Search for the cell housing the specified text and yield its [x, y] center coordinate. 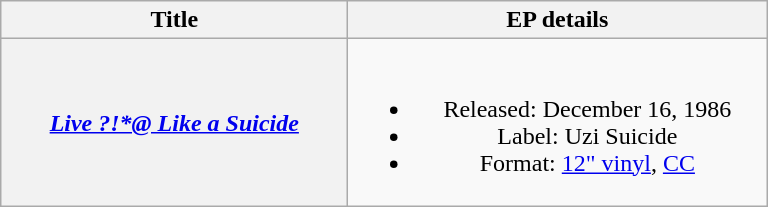
Released: December 16, 1986Label: Uzi SuicideFormat: 12" vinyl, CC [558, 122]
Live ?!*@ Like a Suicide [174, 122]
Title [174, 20]
EP details [558, 20]
